Locate the cell with the specified text and output its (X, Y) center coordinate. 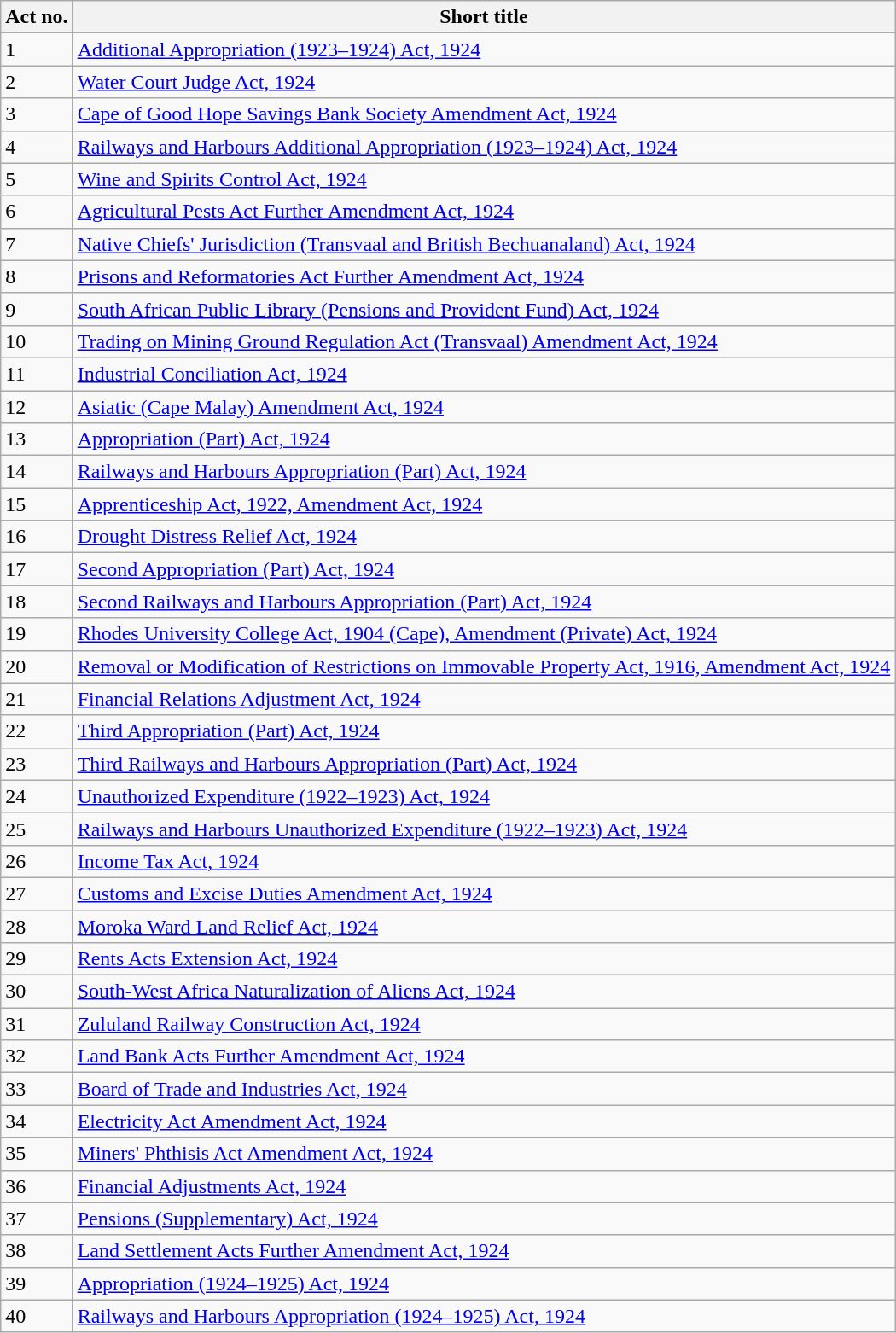
Second Appropriation (Part) Act, 1924 (484, 569)
37 (37, 1219)
28 (37, 926)
30 (37, 992)
Pensions (Supplementary) Act, 1924 (484, 1219)
Water Court Judge Act, 1924 (484, 82)
Railways and Harbours Unauthorized Expenditure (1922–1923) Act, 1924 (484, 829)
15 (37, 504)
11 (37, 374)
32 (37, 1057)
9 (37, 309)
Short title (484, 17)
25 (37, 829)
29 (37, 959)
31 (37, 1024)
3 (37, 114)
38 (37, 1251)
14 (37, 472)
24 (37, 796)
Zululand Railway Construction Act, 1924 (484, 1024)
Agricultural Pests Act Further Amendment Act, 1924 (484, 212)
Additional Appropriation (1923–1924) Act, 1924 (484, 49)
Land Bank Acts Further Amendment Act, 1924 (484, 1057)
Land Settlement Acts Further Amendment Act, 1924 (484, 1251)
34 (37, 1121)
Miners' Phthisis Act Amendment Act, 1924 (484, 1154)
39 (37, 1284)
36 (37, 1186)
6 (37, 212)
Cape of Good Hope Savings Bank Society Amendment Act, 1924 (484, 114)
Drought Distress Relief Act, 1924 (484, 537)
Customs and Excise Duties Amendment Act, 1924 (484, 894)
21 (37, 699)
33 (37, 1089)
19 (37, 634)
Unauthorized Expenditure (1922–1923) Act, 1924 (484, 796)
Income Tax Act, 1924 (484, 861)
40 (37, 1316)
35 (37, 1154)
2 (37, 82)
22 (37, 731)
Third Railways and Harbours Appropriation (Part) Act, 1924 (484, 764)
Financial Relations Adjustment Act, 1924 (484, 699)
10 (37, 341)
Trading on Mining Ground Regulation Act (Transvaal) Amendment Act, 1924 (484, 341)
Native Chiefs' Jurisdiction (Transvaal and British Bechuanaland) Act, 1924 (484, 244)
Industrial Conciliation Act, 1924 (484, 374)
8 (37, 276)
13 (37, 439)
Act no. (37, 17)
Rhodes University College Act, 1904 (Cape), Amendment (Private) Act, 1924 (484, 634)
Financial Adjustments Act, 1924 (484, 1186)
Wine and Spirits Control Act, 1924 (484, 179)
Railways and Harbours Appropriation (Part) Act, 1924 (484, 472)
27 (37, 894)
Second Railways and Harbours Appropriation (Part) Act, 1924 (484, 602)
7 (37, 244)
Prisons and Reformatories Act Further Amendment Act, 1924 (484, 276)
1 (37, 49)
Apprenticeship Act, 1922, Amendment Act, 1924 (484, 504)
20 (37, 666)
16 (37, 537)
12 (37, 407)
Board of Trade and Industries Act, 1924 (484, 1089)
Moroka Ward Land Relief Act, 1924 (484, 926)
18 (37, 602)
Appropriation (1924–1925) Act, 1924 (484, 1284)
South-West Africa Naturalization of Aliens Act, 1924 (484, 992)
23 (37, 764)
Asiatic (Cape Malay) Amendment Act, 1924 (484, 407)
5 (37, 179)
Appropriation (Part) Act, 1924 (484, 439)
Electricity Act Amendment Act, 1924 (484, 1121)
Rents Acts Extension Act, 1924 (484, 959)
South African Public Library (Pensions and Provident Fund) Act, 1924 (484, 309)
Railways and Harbours Appropriation (1924–1925) Act, 1924 (484, 1316)
17 (37, 569)
Removal or Modification of Restrictions on Immovable Property Act, 1916, Amendment Act, 1924 (484, 666)
26 (37, 861)
Third Appropriation (Part) Act, 1924 (484, 731)
Railways and Harbours Additional Appropriation (1923–1924) Act, 1924 (484, 147)
4 (37, 147)
